Return [x, y] of the center of cell containing provided text 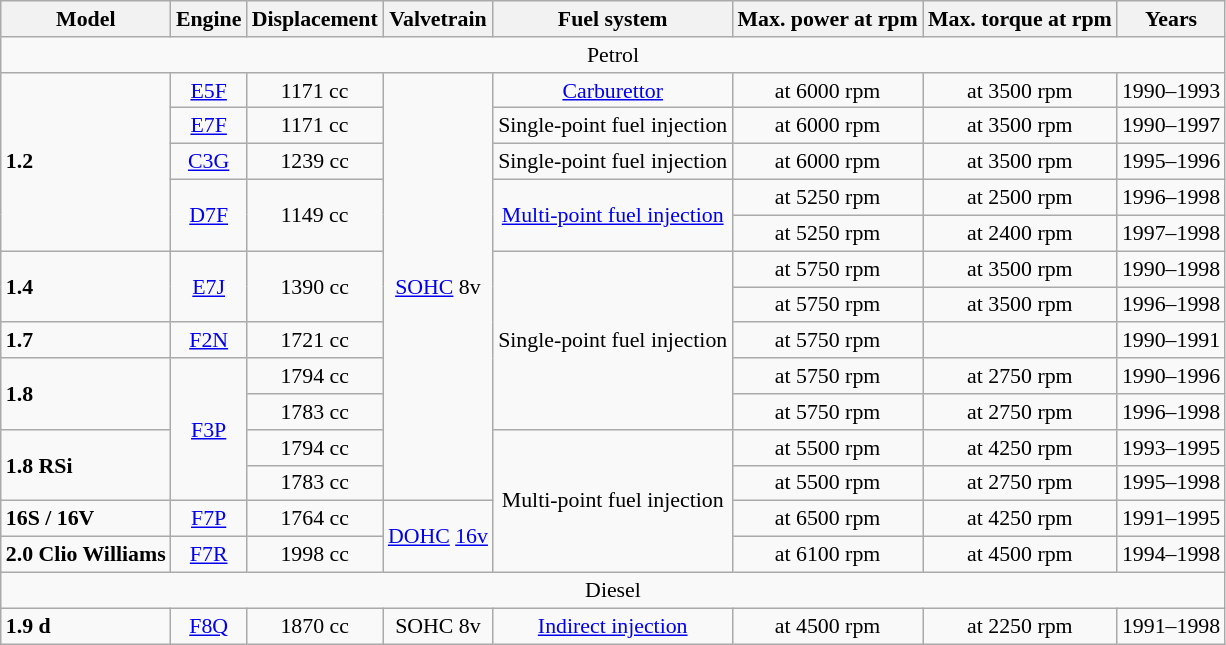
E7J [209, 286]
1991–1995 [1171, 518]
Petrol [614, 54]
Max. power at rpm [827, 18]
1149 cc [315, 214]
1990–1997 [1171, 125]
2.0 Clio Williams [86, 554]
1990–1991 [1171, 340]
Indirect injection [612, 626]
1990–1998 [1171, 268]
1994–1998 [1171, 554]
16S / 16V [86, 518]
D7F [209, 214]
F7P [209, 518]
1390 cc [315, 286]
1997–1998 [1171, 233]
at 2400 rpm [1020, 233]
Max. torque at rpm [1020, 18]
F2N [209, 340]
E5F [209, 90]
F3P [209, 428]
Valvetrain [438, 18]
1.4 [86, 286]
1.7 [86, 340]
at 6500 rpm [827, 518]
C3G [209, 161]
Engine [209, 18]
1.2 [86, 162]
at 2500 rpm [1020, 197]
1995–1996 [1171, 161]
Diesel [614, 590]
1993–1995 [1171, 447]
1870 cc [315, 626]
Displacement [315, 18]
DOHC 16v [438, 536]
1239 cc [315, 161]
Carburettor [612, 90]
1991–1998 [1171, 626]
1990–1993 [1171, 90]
1764 cc [315, 518]
1721 cc [315, 340]
F8Q [209, 626]
Model [86, 18]
F7R [209, 554]
1.8 RSi [86, 464]
at 6100 rpm [827, 554]
Years [1171, 18]
at 2250 rpm [1020, 626]
1995–1998 [1171, 483]
E7F [209, 125]
Fuel system [612, 18]
1.9 d [86, 626]
1.8 [86, 392]
1998 cc [315, 554]
1990–1996 [1171, 375]
